Return (X, Y) of the center of cell containing provided text 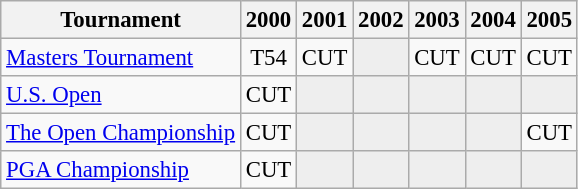
2000 (268, 20)
2004 (493, 20)
U.S. Open (121, 95)
PGA Championship (121, 170)
2001 (325, 20)
T54 (268, 58)
The Open Championship (121, 133)
2002 (381, 20)
2005 (549, 20)
2003 (437, 20)
Tournament (121, 20)
Masters Tournament (121, 58)
